Identify which cell holds the provided text, then report its (X, Y) central coordinate. 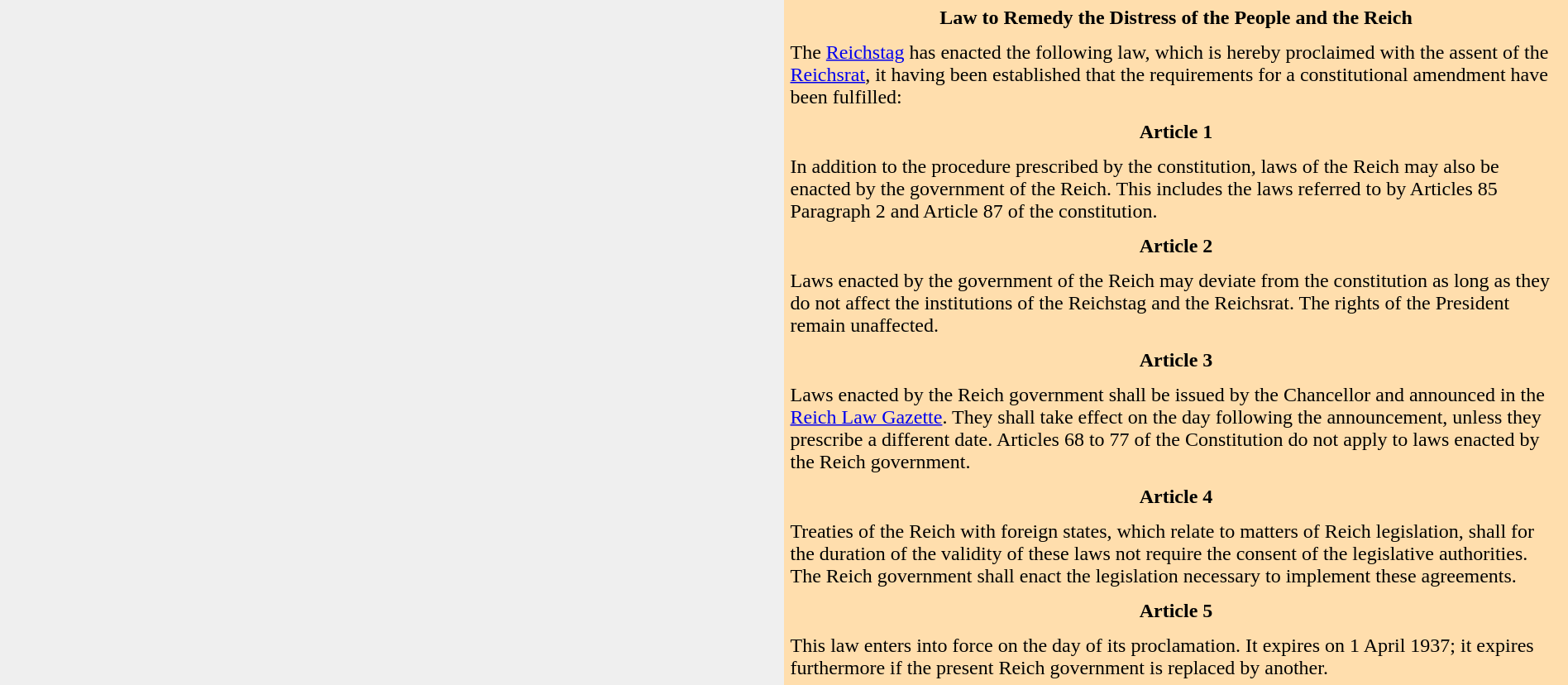
Article 1 (1176, 132)
Article 4 (1176, 496)
Article 2 (1176, 246)
Law to Remedy the Distress of the People and the Reich (1176, 17)
Article 5 (1176, 611)
Article 3 (1176, 360)
